Identify which cell holds the provided text, then report its (X, Y) central coordinate. 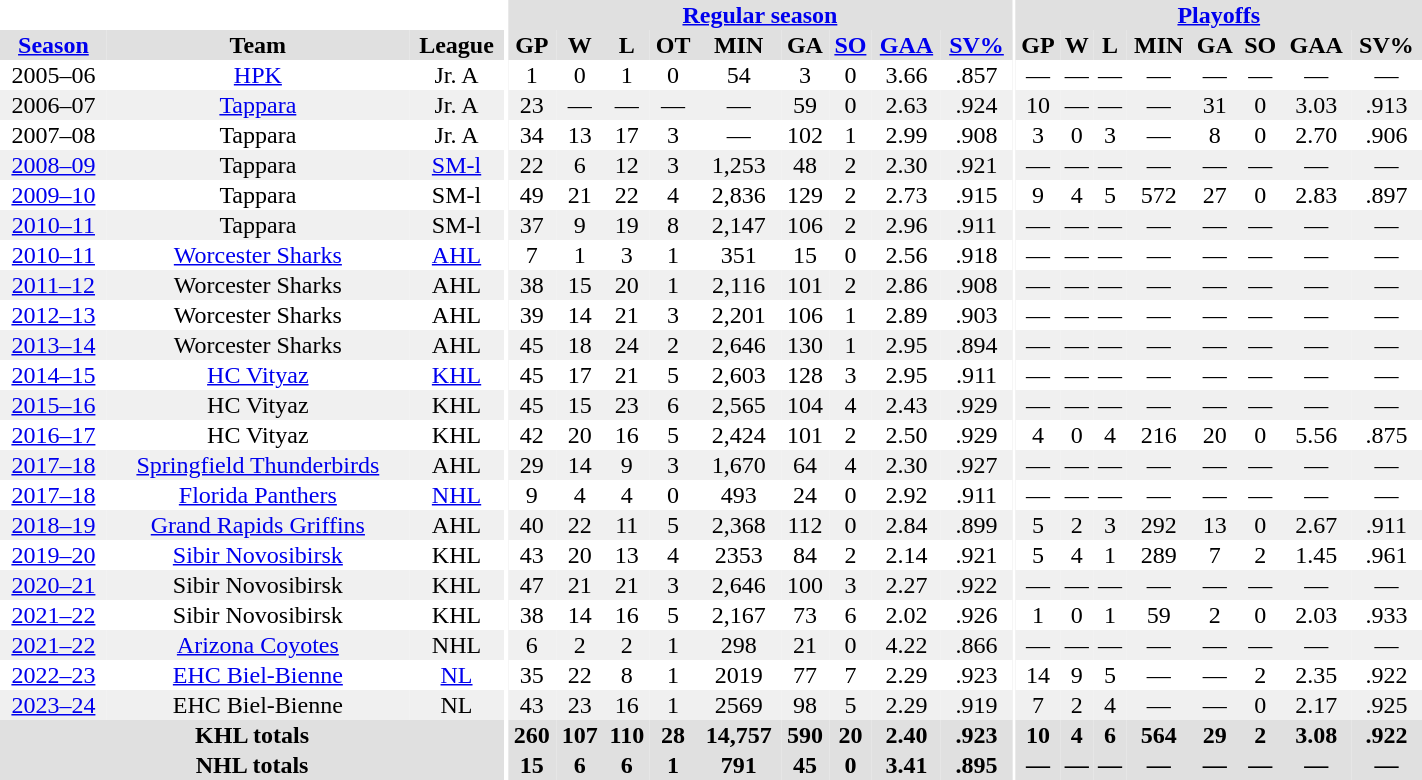
102 (805, 135)
3.08 (1316, 735)
2.27 (906, 585)
2.99 (906, 135)
37 (532, 225)
110 (627, 735)
2013–14 (54, 345)
Season (54, 45)
40 (532, 525)
2006–07 (54, 105)
48 (805, 165)
289 (1159, 555)
11 (627, 525)
73 (805, 615)
2,147 (738, 225)
2.02 (906, 615)
.926 (976, 615)
2.35 (1316, 675)
107 (580, 735)
1,670 (738, 465)
98 (805, 705)
.919 (976, 705)
260 (532, 735)
2007–08 (54, 135)
1.45 (1316, 555)
49 (532, 195)
2.17 (1316, 705)
.961 (1386, 555)
Team (258, 45)
18 (580, 345)
2.92 (906, 495)
14,757 (738, 735)
2.63 (906, 105)
216 (1159, 435)
.895 (976, 765)
.903 (976, 315)
590 (805, 735)
2,565 (738, 405)
Regular season (760, 15)
Florida Panthers (258, 495)
100 (805, 585)
2353 (738, 555)
2.67 (1316, 525)
2019–20 (54, 555)
130 (805, 345)
Springfield Thunderbirds (258, 465)
27 (1215, 195)
2.84 (906, 525)
3.66 (906, 75)
2,603 (738, 375)
2.43 (906, 405)
.875 (1386, 435)
.915 (976, 195)
.913 (1386, 105)
NHL totals (252, 765)
2016–17 (54, 435)
1,253 (738, 165)
2019 (738, 675)
OT (673, 45)
112 (805, 525)
2.50 (906, 435)
42 (532, 435)
47 (532, 585)
.933 (1386, 615)
564 (1159, 735)
5.56 (1316, 435)
2022–23 (54, 675)
2015–16 (54, 405)
2005–06 (54, 75)
.894 (976, 345)
77 (805, 675)
League (456, 45)
64 (805, 465)
2.96 (906, 225)
572 (1159, 195)
.918 (976, 255)
.897 (1386, 195)
2,116 (738, 285)
2,201 (738, 315)
2.83 (1316, 195)
28 (673, 735)
.925 (1386, 705)
Playoffs (1219, 15)
2.70 (1316, 135)
791 (738, 765)
.906 (1386, 135)
2.03 (1316, 615)
2009–10 (54, 195)
19 (627, 225)
KHL totals (252, 735)
34 (532, 135)
Arizona Coyotes (258, 645)
2011–12 (54, 285)
2018–19 (54, 525)
2008–09 (54, 165)
2,424 (738, 435)
2.89 (906, 315)
493 (738, 495)
HPK (258, 75)
2569 (738, 705)
35 (532, 675)
2.86 (906, 285)
84 (805, 555)
.924 (976, 105)
129 (805, 195)
2,368 (738, 525)
104 (805, 405)
2.56 (906, 255)
4.22 (906, 645)
3.03 (1316, 105)
39 (532, 315)
Grand Rapids Griffins (258, 525)
298 (738, 645)
54 (738, 75)
12 (627, 165)
2.14 (906, 555)
2023–24 (54, 705)
2.40 (906, 735)
292 (1159, 525)
2,836 (738, 195)
2.73 (906, 195)
.866 (976, 645)
2,167 (738, 615)
.899 (976, 525)
.857 (976, 75)
.927 (976, 465)
2020–21 (54, 585)
2014–15 (54, 375)
128 (805, 375)
3.41 (906, 765)
31 (1215, 105)
2012–13 (54, 315)
351 (738, 255)
